Provide the (x, y) coordinate of the cell's center where the given text is located.  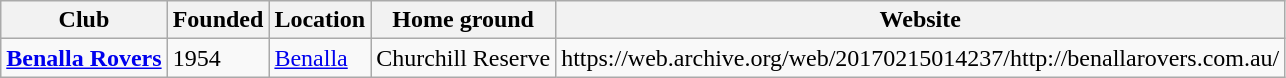
https://web.archive.org/web/20170215014237/http://benallarovers.com.au/ (920, 58)
Home ground (464, 20)
Benalla (320, 58)
Website (920, 20)
Founded (218, 20)
Benalla Rovers (84, 58)
Churchill Reserve (464, 58)
1954 (218, 58)
Club (84, 20)
Location (320, 20)
